Capture the cell that displays the provided text and extract its (x, y) central coordinate. 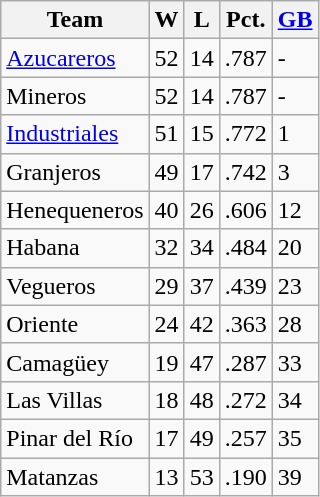
.272 (246, 400)
48 (202, 400)
GB (295, 20)
53 (202, 477)
15 (202, 134)
Matanzas (75, 477)
Camagüey (75, 362)
24 (166, 324)
3 (295, 172)
Granjeros (75, 172)
W (166, 20)
Mineros (75, 96)
.742 (246, 172)
Team (75, 20)
37 (202, 286)
23 (295, 286)
.287 (246, 362)
L (202, 20)
20 (295, 248)
.190 (246, 477)
42 (202, 324)
Pinar del Río (75, 438)
.439 (246, 286)
19 (166, 362)
.363 (246, 324)
18 (166, 400)
40 (166, 210)
32 (166, 248)
26 (202, 210)
33 (295, 362)
28 (295, 324)
12 (295, 210)
Vegueros (75, 286)
29 (166, 286)
.257 (246, 438)
Habana (75, 248)
1 (295, 134)
51 (166, 134)
.484 (246, 248)
Pct. (246, 20)
47 (202, 362)
Azucareros (75, 58)
.606 (246, 210)
13 (166, 477)
Henequeneros (75, 210)
39 (295, 477)
Las Villas (75, 400)
.772 (246, 134)
35 (295, 438)
Industriales (75, 134)
Oriente (75, 324)
